Scan for the cell matching the given text and deliver its (X, Y) coordinate at center. 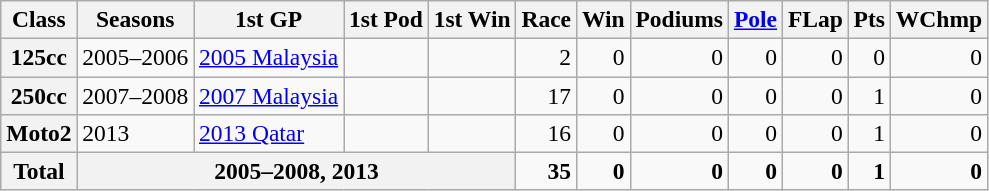
Pts (869, 19)
1st Win (472, 19)
2007 Malaysia (269, 95)
2013 (136, 133)
Race (546, 19)
16 (546, 133)
2005–2008, 2013 (296, 171)
1st GP (269, 19)
2 (546, 57)
2005–2006 (136, 57)
17 (546, 95)
Win (603, 19)
2005 Malaysia (269, 57)
WChmp (938, 19)
2007–2008 (136, 95)
Moto2 (39, 133)
250cc (39, 95)
1st Pod (386, 19)
Pole (755, 19)
Total (39, 171)
Class (39, 19)
Podiums (679, 19)
Seasons (136, 19)
35 (546, 171)
2013 Qatar (269, 133)
FLap (815, 19)
125cc (39, 57)
